Identify which cell holds the provided text, then report its (X, Y) central coordinate. 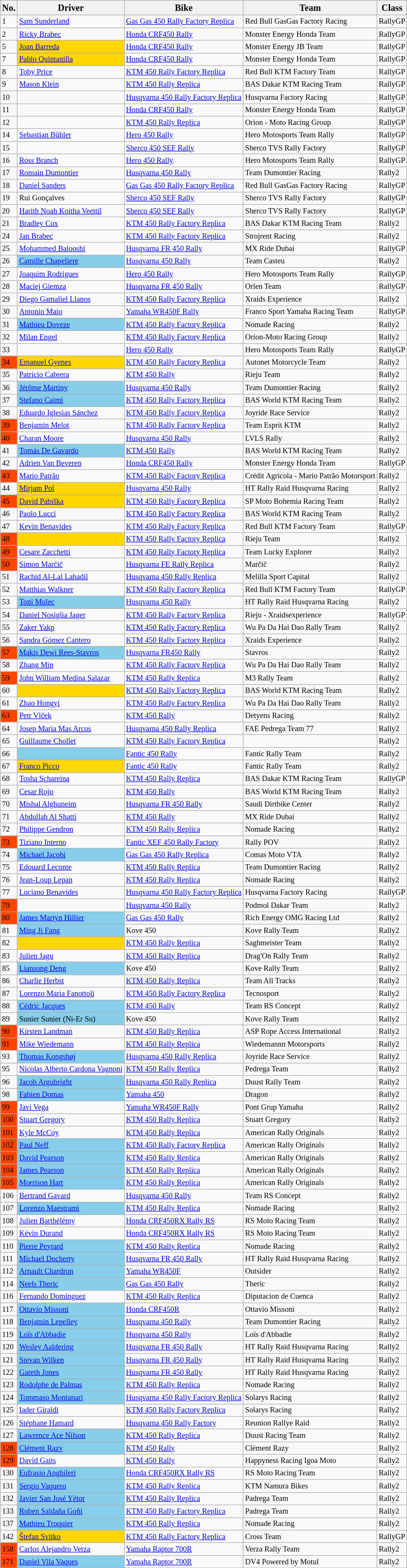
89 (9, 1019)
Diego Gamaliel Llanos (70, 299)
47 (9, 526)
Toby Price (70, 72)
Honda CRF450R (184, 1309)
Sunier Sunier (Ni-Er Su) (70, 1019)
Sergio Vaquero (70, 1486)
Antonio Maio (70, 312)
79 (9, 905)
Nicolas Alberto Cardona Vagnoni (70, 1069)
16 (9, 160)
Cesar Rojo (70, 792)
86 (9, 981)
Charan Moore (70, 438)
Orlen Team (310, 287)
65 (9, 741)
Ruben Saldaña Goñi (70, 1511)
Jérôme Martiny (70, 387)
51 (9, 577)
Patricio Cabrera (70, 375)
49 (9, 552)
Theric (310, 1284)
James Martyn Hillier (70, 918)
118 (9, 1322)
Franco Picco (70, 766)
18 (9, 186)
75 (9, 867)
130 (9, 1473)
10 (9, 97)
101 (9, 1132)
50 (9, 564)
Sebastian Bühler (70, 135)
Rally POV (310, 842)
59 (9, 678)
Liansong Deng (70, 968)
Morrison Hart (70, 1183)
100 (9, 1120)
119 (9, 1334)
Detyens Racing (310, 716)
Lorenzo Maestrami (70, 1208)
Lawrence Ace Nilson (70, 1436)
28 (9, 287)
53 (9, 602)
Emanuel Gyenes (70, 362)
40 (9, 438)
LVLS Rally (310, 438)
Mishal Alghuneim (70, 804)
Ming Ji Fang (70, 930)
Comas Moto VTA (310, 855)
19 (9, 198)
73 (9, 842)
Jean-Loup Lepan (70, 880)
95 (9, 1069)
Benjamin Lepelley (70, 1322)
Tommaso Montanari (70, 1398)
Maciej Giemza (70, 287)
171 (9, 1562)
Luciano Benavides (70, 892)
Verza Rally Team (310, 1549)
Camille Chapeliere (70, 261)
Neels Theric (70, 1284)
9 (9, 84)
32 (9, 337)
Benjamin Melot (70, 425)
71 (9, 817)
125 (9, 1410)
102 (9, 1145)
Cédric Jacques (70, 1006)
Makis Dewi Rees-Stavros (70, 653)
Husqvarna FE Rally Replica (184, 564)
1 (9, 21)
Diputacion de Cuenca (310, 1296)
Husqvarna FR450 Rally (184, 653)
Crédit Agricola - Mario Patrão Motorsport (310, 476)
129 (9, 1461)
KTM Namura Bikes (310, 1486)
FAE Pedrega Team 77 (310, 728)
Autonet Motorcycle Team (310, 362)
Strojrent Racing (310, 236)
25 (9, 249)
121 (9, 1360)
81 (9, 930)
Tosha Schareina (70, 779)
Kirsten Landman (70, 1031)
158 (9, 1549)
122 (9, 1372)
142 (9, 1536)
Pierre Peyrard (70, 1246)
Rachid Al-Lal Lahadil (70, 577)
Melilla Sport Capital (310, 577)
Team Lucky Explorer (310, 552)
41 (9, 451)
Team (310, 8)
Sam Sunderland (70, 21)
Team All Tracks (310, 981)
33 (9, 350)
Jacob Argubright (70, 1082)
88 (9, 1006)
Saudi Dirtbike Center (310, 804)
Fantic XEF 450 Rally Factory (184, 842)
103 (9, 1158)
Happyness Racing Igoa Moto (310, 1461)
128 (9, 1448)
Mohammed Balooshi (70, 249)
Yamaha WR450F (184, 1271)
Mathieu Doveze (70, 324)
64 (9, 728)
31 (9, 324)
Philippe Gendron (70, 829)
Gas Gas 450 Rally Replica (184, 855)
131 (9, 1486)
Mike Wiedemann (70, 1044)
117 (9, 1309)
26 (9, 261)
Kevin Benavides (70, 526)
Tomás De Gavardo (70, 451)
Edouard Leconte (70, 867)
Team Esprit KTM (310, 425)
Daniel Nosiglia Jager (70, 615)
Harith Noah Koitha Veettil (70, 211)
Guillaume Chollet (70, 741)
Michael Jacobi (70, 855)
34 (9, 362)
Julien Jagu (70, 956)
Mathieu Troquier (70, 1524)
5 (9, 47)
38 (9, 413)
Zhang Min (70, 665)
Carlos Alejandro Verza (70, 1549)
66 (9, 754)
Štefan Svitko (70, 1536)
Julien Barthélémy (70, 1221)
107 (9, 1208)
Class (392, 8)
Outsider (310, 1271)
21 (9, 223)
36 (9, 387)
Bike (184, 8)
24 (9, 236)
Mario Patrão (70, 476)
M3 Rally Team (310, 678)
98 (9, 1095)
Eduardo Iglesias Sánchez (70, 413)
15 (9, 148)
Duust Rally Team (310, 1082)
Joaquim Rodrigues (70, 274)
106 (9, 1196)
John William Medina Salazar (70, 678)
Joan Barreda (70, 47)
68 (9, 779)
137 (9, 1524)
Kyle McCoy (70, 1132)
SP Moto Bohemia Racing Team (310, 501)
Tiziano Interno (70, 842)
8 (9, 72)
Milan Engel (70, 337)
39 (9, 425)
133 (9, 1511)
11 (9, 110)
Josep Maria Mas Arcos (70, 728)
30 (9, 312)
Abdullah Al Shatti (70, 817)
Ross Branch (70, 160)
Sandra Gómez Cantero (70, 640)
DV4 Powered by Motul (310, 1562)
Toni Mulec (70, 602)
Monster Energy JB Team (310, 47)
Reunion Rallye Raid (310, 1423)
Adrien Van Beveren (70, 463)
63 (9, 716)
76 (9, 880)
Franco Sport Yamaha Racing Team (310, 312)
Fernando Domínguez (70, 1296)
123 (9, 1385)
120 (9, 1347)
74 (9, 855)
Daniel Vila Vaques (70, 1562)
114 (9, 1284)
35 (9, 375)
Duust Racing Team (310, 1436)
No. (9, 8)
108 (9, 1221)
99 (9, 1107)
Mirjam Pol (70, 488)
77 (9, 892)
87 (9, 994)
Lorenzo Maria Fanottoli (70, 994)
132 (9, 1499)
Simon Marčič (70, 564)
80 (9, 918)
Tecnosport (310, 994)
7 (9, 59)
20 (9, 211)
48 (9, 539)
Javier San José Yétor (70, 1499)
James Pearson (70, 1170)
Thomas Kongshøj (70, 1057)
112 (9, 1271)
Mason Klein (70, 84)
91 (9, 1044)
Romain Dumontier (70, 173)
Pont Grup Yamaha (310, 1107)
Cesare Zacchetti (70, 552)
70 (9, 804)
116 (9, 1296)
124 (9, 1398)
Paolo Lucci (70, 514)
90 (9, 1031)
46 (9, 514)
61 (9, 703)
2 (9, 34)
Zhao Hongyi (70, 703)
27 (9, 274)
Gareth Jones (70, 1372)
105 (9, 1183)
126 (9, 1423)
Dragon (310, 1095)
Drag'On Rally Team (310, 956)
29 (9, 299)
Pablo Quintanilla (70, 59)
Orion - Moto Racing Group (310, 122)
Iader Giraldi (70, 1410)
17 (9, 173)
Daniel Sanders (70, 186)
111 (9, 1259)
52 (9, 590)
Wesley Aaldering (70, 1347)
Husqvarna 450 Rally Factory (184, 1423)
Driver (70, 8)
127 (9, 1436)
Eufrasio Anghileri (70, 1473)
Rodolphe de Palmas (70, 1385)
Podmol Dakar Team (310, 905)
110 (9, 1246)
Javi Vega (70, 1107)
ASP Rope Access International (310, 1031)
Wiedemannn Motorsports (310, 1044)
44 (9, 488)
72 (9, 829)
82 (9, 943)
109 (9, 1233)
60 (9, 691)
David Gaits (70, 1461)
Zaker Yakp (70, 628)
Ricky Brabec (70, 34)
Fabien Domas (70, 1095)
Rieju - Xraidsexperience (310, 615)
Bradley Cox (70, 223)
14 (9, 135)
42 (9, 463)
Arnault Chardron (70, 1271)
Jan Brabec (70, 236)
Cross Team (310, 1536)
58 (9, 665)
Yamaha 450 (184, 1095)
67 (9, 766)
David Pabiška (70, 501)
Paul Neff (70, 1145)
Kévin Durand (70, 1233)
Rich Energy OMG Racing Ltd (310, 918)
56 (9, 640)
Michael Docherty (70, 1259)
Petr Vlček (70, 716)
Stevan Wilken (70, 1360)
Rui Gonçalves (70, 198)
Team Casteu (310, 261)
Marčič (310, 564)
Pedrega Team (310, 1069)
Charlie Herbst (70, 981)
12 (9, 122)
55 (9, 628)
Bertrand Gavard (70, 1196)
93 (9, 1057)
83 (9, 956)
85 (9, 968)
45 (9, 501)
69 (9, 792)
104 (9, 1170)
Saghmeister Team (310, 943)
43 (9, 476)
Matthias Walkner (70, 590)
Stefano Caimi (70, 400)
54 (9, 615)
57 (9, 653)
Stéphane Hamard (70, 1423)
96 (9, 1082)
Orion-Moto Racing Group (310, 337)
Stavros (310, 653)
David Pearson (70, 1158)
37 (9, 400)
